Capture the cell that displays the provided text and extract its (X, Y) central coordinate. 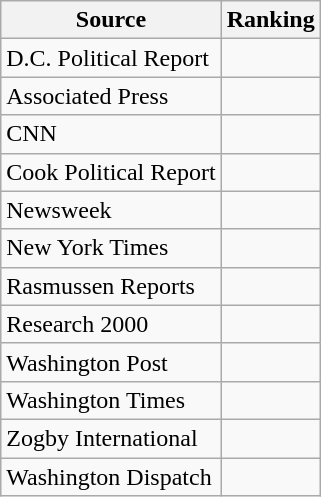
Source (111, 20)
Cook Political Report (111, 172)
Rasmussen Reports (111, 286)
Research 2000 (111, 324)
D.C. Political Report (111, 58)
Associated Press (111, 96)
Ranking (270, 20)
Zogby International (111, 438)
CNN (111, 134)
New York Times (111, 248)
Washington Post (111, 362)
Washington Times (111, 400)
Washington Dispatch (111, 477)
Newsweek (111, 210)
